Scan for the cell matching the given text and deliver its (x, y) coordinate at center. 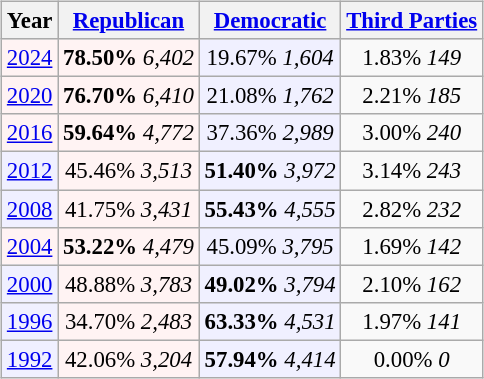
42.06% 3,204 (129, 359)
Year (30, 21)
41.75% 3,431 (129, 209)
2008 (30, 209)
59.64% 4,772 (129, 133)
Republican (129, 21)
Democratic (270, 21)
21.08% 1,762 (270, 96)
76.70% 6,410 (129, 96)
45.09% 3,795 (270, 246)
1996 (30, 321)
19.67% 1,604 (270, 58)
2024 (30, 58)
3.14% 243 (412, 171)
1.69% 142 (412, 246)
2004 (30, 246)
45.46% 3,513 (129, 171)
78.50% 6,402 (129, 58)
1.83% 149 (412, 58)
2.21% 185 (412, 96)
34.70% 2,483 (129, 321)
57.94% 4,414 (270, 359)
51.40% 3,972 (270, 171)
1992 (30, 359)
2000 (30, 284)
0.00% 0 (412, 359)
3.00% 240 (412, 133)
49.02% 3,794 (270, 284)
55.43% 4,555 (270, 209)
48.88% 3,783 (129, 284)
2020 (30, 96)
53.22% 4,479 (129, 246)
37.36% 2,989 (270, 133)
63.33% 4,531 (270, 321)
1.97% 141 (412, 321)
Third Parties (412, 21)
2016 (30, 133)
2.10% 162 (412, 284)
2012 (30, 171)
2.82% 232 (412, 209)
